Identify which cell holds the provided text, then report its (x, y) central coordinate. 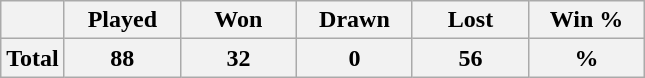
% (587, 58)
Win % (587, 20)
Total (33, 58)
Drawn (354, 20)
88 (122, 58)
Won (238, 20)
Lost (470, 20)
56 (470, 58)
0 (354, 58)
Played (122, 20)
32 (238, 58)
